Find where the given text appears and provide that cell's center as [x, y] coordinate. 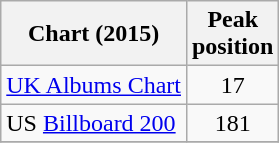
US Billboard 200 [94, 123]
17 [232, 85]
UK Albums Chart [94, 85]
181 [232, 123]
Peakposition [232, 34]
Chart (2015) [94, 34]
